Identify which cell holds the provided text, then report its [x, y] central coordinate. 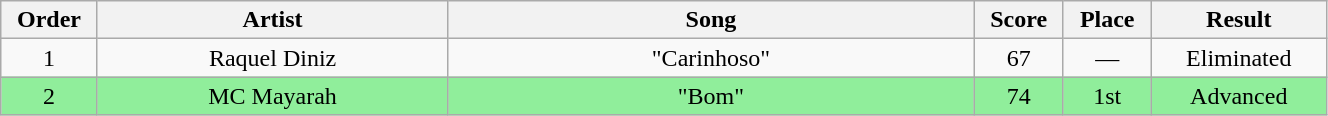
Order [49, 20]
1st [1107, 96]
1 [49, 58]
Place [1107, 20]
Raquel Diniz [272, 58]
Advanced [1238, 96]
MC Mayarah [272, 96]
"Bom" [711, 96]
Song [711, 20]
2 [49, 96]
"Carinhoso" [711, 58]
Result [1238, 20]
74 [1018, 96]
— [1107, 58]
Artist [272, 20]
Score [1018, 20]
67 [1018, 58]
Eliminated [1238, 58]
